Find where the given text appears and provide that cell's center as [X, Y] coordinate. 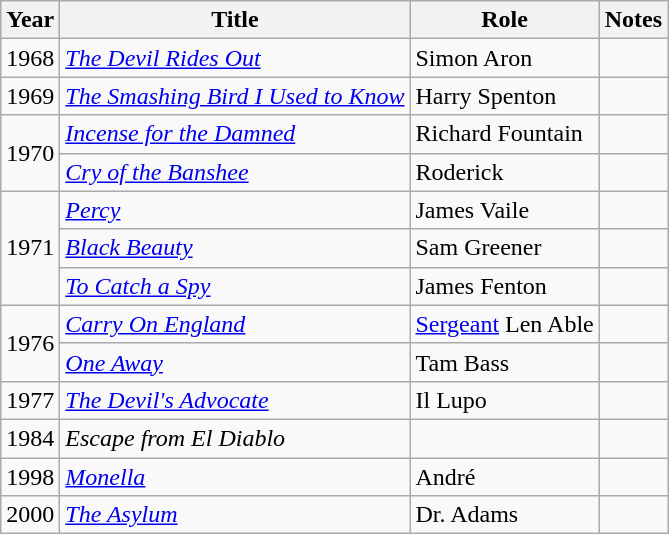
To Catch a Spy [235, 286]
1970 [30, 153]
Incense for the Damned [235, 134]
Tam Bass [504, 362]
Title [235, 20]
Simon Aron [504, 58]
Escape from El Diablo [235, 438]
Monella [235, 477]
André [504, 477]
1984 [30, 438]
Cry of the Banshee [235, 172]
The Devil Rides Out [235, 58]
Percy [235, 210]
1971 [30, 248]
Role [504, 20]
Roderick [504, 172]
1977 [30, 400]
1976 [30, 343]
1998 [30, 477]
Black Beauty [235, 248]
Richard Fountain [504, 134]
Notes [633, 20]
James Fenton [504, 286]
2000 [30, 515]
The Smashing Bird I Used to Know [235, 96]
Sam Greener [504, 248]
Sergeant Len Able [504, 324]
The Asylum [235, 515]
Il Lupo [504, 400]
Dr. Adams [504, 515]
1968 [30, 58]
The Devil's Advocate [235, 400]
1969 [30, 96]
James Vaile [504, 210]
One Away [235, 362]
Harry Spenton [504, 96]
Carry On England [235, 324]
Year [30, 20]
